Return [X, Y] of the center of cell containing provided text 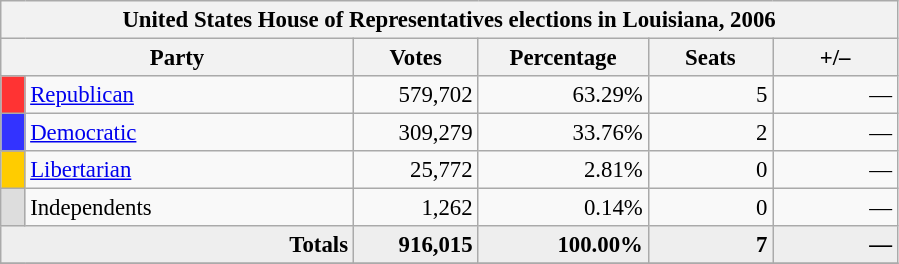
Republican [189, 95]
33.76% [563, 133]
+/– [836, 58]
2.81% [563, 170]
Party [178, 58]
Libertarian [189, 170]
25,772 [416, 170]
0.14% [563, 208]
Independents [189, 208]
916,015 [416, 245]
2 [710, 133]
Totals [178, 245]
7 [710, 245]
1,262 [416, 208]
Percentage [563, 58]
579,702 [416, 95]
United States House of Representatives elections in Louisiana, 2006 [450, 20]
Votes [416, 58]
Democratic [189, 133]
100.00% [563, 245]
309,279 [416, 133]
5 [710, 95]
63.29% [563, 95]
Seats [710, 58]
